For the text-containing cell, return its midpoint in (X, Y) coordinate format. 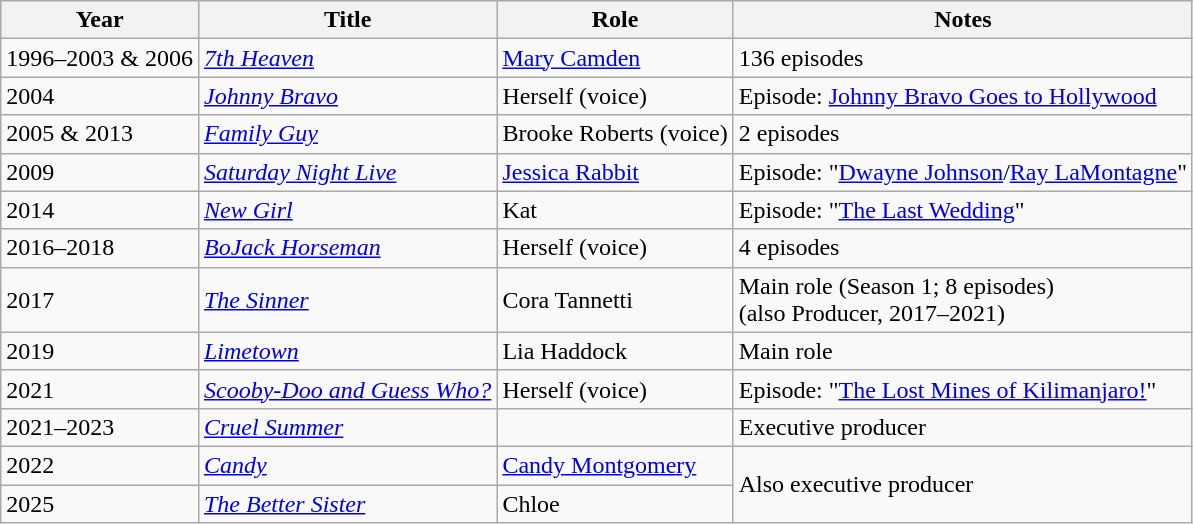
The Better Sister (347, 503)
The Sinner (347, 300)
BoJack Horseman (347, 248)
Role (615, 20)
Title (347, 20)
Johnny Bravo (347, 96)
Kat (615, 210)
1996–2003 & 2006 (100, 58)
4 episodes (962, 248)
Episode: "The Last Wedding" (962, 210)
Executive producer (962, 427)
New Girl (347, 210)
Main role (962, 351)
2005 & 2013 (100, 134)
2019 (100, 351)
Cruel Summer (347, 427)
Lia Haddock (615, 351)
Brooke Roberts (voice) (615, 134)
2014 (100, 210)
Limetown (347, 351)
Also executive producer (962, 484)
2025 (100, 503)
2017 (100, 300)
Chloe (615, 503)
Episode: Johnny Bravo Goes to Hollywood (962, 96)
Episode: "The Lost Mines of Kilimanjaro!" (962, 389)
7th Heaven (347, 58)
Main role (Season 1; 8 episodes)(also Producer, 2017–2021) (962, 300)
Jessica Rabbit (615, 172)
Saturday Night Live (347, 172)
Year (100, 20)
Family Guy (347, 134)
Scooby-Doo and Guess Who? (347, 389)
Cora Tannetti (615, 300)
Notes (962, 20)
2022 (100, 465)
2016–2018 (100, 248)
Candy (347, 465)
2021 (100, 389)
2 episodes (962, 134)
Episode: "Dwayne Johnson/Ray LaMontagne" (962, 172)
Candy Montgomery (615, 465)
136 episodes (962, 58)
Mary Camden (615, 58)
2004 (100, 96)
2021–2023 (100, 427)
2009 (100, 172)
